Search for the cell housing the specified text and yield its [X, Y] center coordinate. 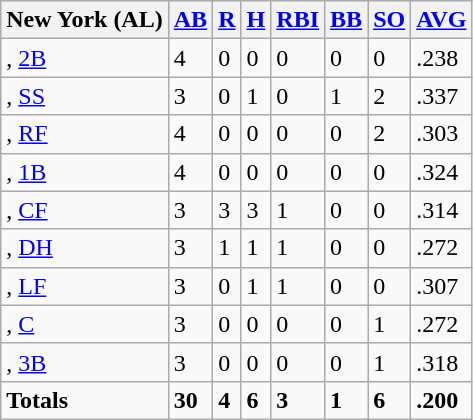
H [256, 20]
.324 [442, 172]
RBI [298, 20]
30 [190, 400]
SO [390, 20]
, RF [84, 134]
.318 [442, 362]
Totals [84, 400]
, 2B [84, 58]
, C [84, 324]
.337 [442, 96]
, 1B [84, 172]
, DH [84, 248]
, SS [84, 96]
R [227, 20]
New York (AL) [84, 20]
AVG [442, 20]
.307 [442, 286]
.238 [442, 58]
.303 [442, 134]
, CF [84, 210]
, LF [84, 286]
, 3B [84, 362]
BB [346, 20]
.314 [442, 210]
.200 [442, 400]
AB [190, 20]
